Scan for the cell matching the given text and deliver its (X, Y) coordinate at center. 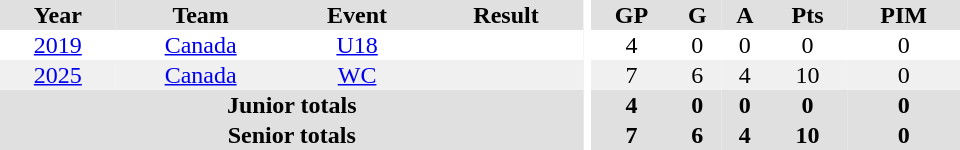
Team (201, 15)
2019 (58, 45)
Pts (808, 15)
WC (358, 75)
Senior totals (292, 135)
Event (358, 15)
G (698, 15)
U18 (358, 45)
2025 (58, 75)
Result (506, 15)
PIM (904, 15)
GP (631, 15)
A (745, 15)
Junior totals (292, 105)
Year (58, 15)
